Identify which cell holds the provided text, then report its [X, Y] central coordinate. 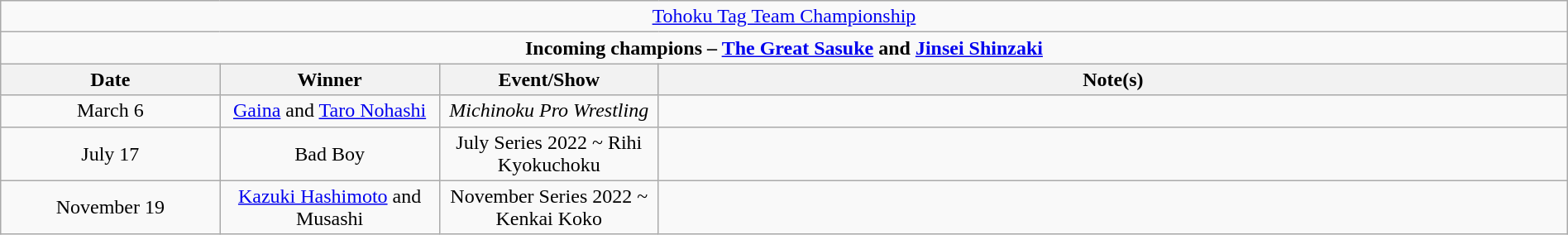
November 19 [111, 207]
Michinoku Pro Wrestling [549, 111]
Incoming champions – The Great Sasuke and Jinsei Shinzaki [784, 48]
November Series 2022 ~ Kenkai Koko [549, 207]
Tohoku Tag Team Championship [784, 17]
Kazuki Hashimoto and Musashi [329, 207]
Gaina and Taro Nohashi [329, 111]
Winner [329, 79]
July 17 [111, 154]
Date [111, 79]
March 6 [111, 111]
Note(s) [1113, 79]
July Series 2022 ~ Rihi Kyokuchoku [549, 154]
Bad Boy [329, 154]
Event/Show [549, 79]
